Pinpoint the cell where the given text exists, returning its [X, Y] midpoint coordinate. 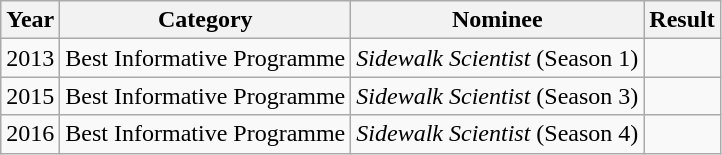
Nominee [498, 20]
Sidewalk Scientist (Season 4) [498, 134]
Year [30, 20]
Result [682, 20]
2016 [30, 134]
2013 [30, 58]
Sidewalk Scientist (Season 1) [498, 58]
Category [206, 20]
Sidewalk Scientist (Season 3) [498, 96]
2015 [30, 96]
